Return (X, Y) of the center of cell containing provided text 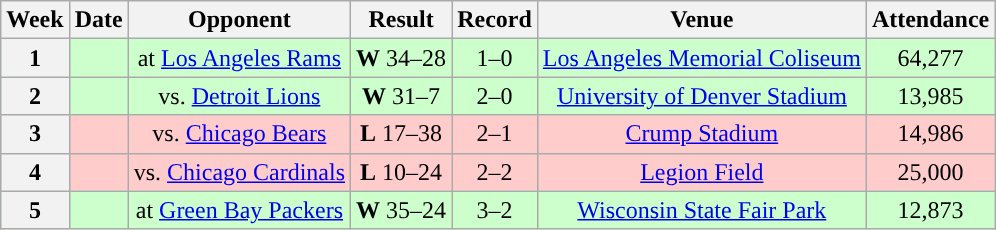
2 (35, 96)
1 (35, 58)
14,986 (930, 134)
L 10–24 (402, 172)
vs. Detroit Lions (239, 96)
vs. Chicago Bears (239, 134)
W 31–7 (402, 96)
1–0 (495, 58)
Venue (702, 20)
Opponent (239, 20)
3 (35, 134)
Record (495, 20)
Week (35, 20)
Los Angeles Memorial Coliseum (702, 58)
Date (98, 20)
13,985 (930, 96)
25,000 (930, 172)
2–2 (495, 172)
12,873 (930, 210)
L 17–38 (402, 134)
W 35–24 (402, 210)
W 34–28 (402, 58)
2–0 (495, 96)
at Los Angeles Rams (239, 58)
Wisconsin State Fair Park (702, 210)
4 (35, 172)
Legion Field (702, 172)
3–2 (495, 210)
at Green Bay Packers (239, 210)
Result (402, 20)
vs. Chicago Cardinals (239, 172)
5 (35, 210)
2–1 (495, 134)
64,277 (930, 58)
Crump Stadium (702, 134)
University of Denver Stadium (702, 96)
Attendance (930, 20)
